Detect which cell encompasses the target text, then output its [x, y] center coordinate. 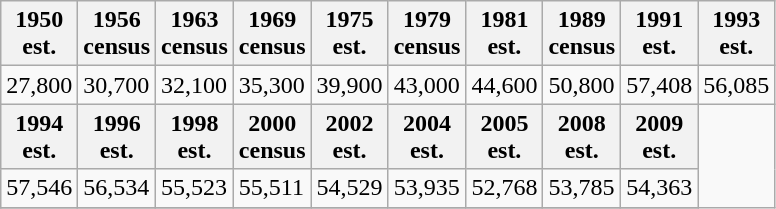
1969 census [272, 34]
50,800 [582, 85]
53,935 [427, 188]
39,900 [350, 85]
1979 census [427, 34]
57,546 [40, 188]
54,363 [660, 188]
2004 est. [427, 136]
1963 census [195, 34]
1950 est. [40, 34]
56,534 [117, 188]
2009 est. [660, 136]
2002 est. [350, 136]
44,600 [504, 85]
1989 census [582, 34]
43,000 [427, 85]
1993 est. [736, 34]
1994 est. [40, 136]
32,100 [195, 85]
55,511 [272, 188]
55,523 [195, 188]
27,800 [40, 85]
2005 est. [504, 136]
35,300 [272, 85]
1975 est. [350, 34]
30,700 [117, 85]
57,408 [660, 85]
1996 est. [117, 136]
56,085 [736, 85]
52,768 [504, 188]
2000 census [272, 136]
1956 census [117, 34]
2008 est. [582, 136]
1991 est. [660, 34]
1981 est. [504, 34]
53,785 [582, 188]
1998 est. [195, 136]
54,529 [350, 188]
